Return the [x, y] coordinate for the center point of the cell that contains the specified text.  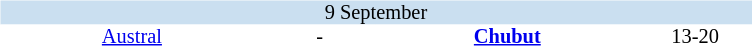
13-20 [696, 36]
- [320, 36]
9 September [376, 12]
Chubut [508, 36]
Austral [132, 36]
